Pinpoint the cell where the given text exists, returning its (X, Y) midpoint coordinate. 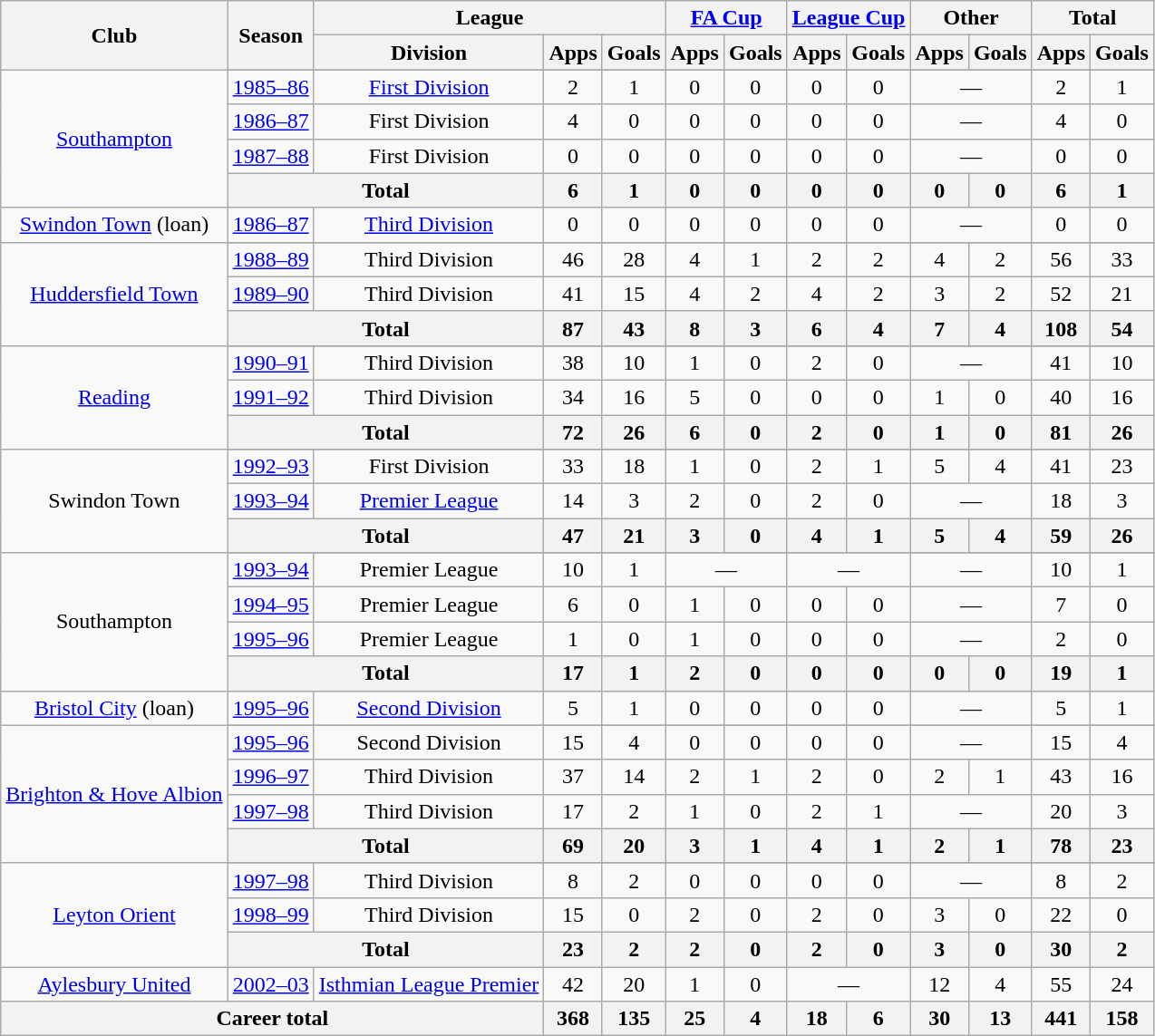
Season (270, 35)
Bristol City (loan) (114, 708)
47 (573, 536)
1994–95 (270, 605)
1988–89 (270, 259)
League (490, 18)
46 (573, 259)
55 (1061, 983)
1989–90 (270, 294)
Leyton Orient (114, 915)
59 (1061, 536)
Brighton & Hove Albion (114, 794)
Swindon Town (loan) (114, 225)
12 (939, 983)
13 (1000, 1019)
Career total (272, 1019)
19 (1061, 673)
Swindon Town (114, 501)
1992–93 (270, 467)
78 (1061, 846)
25 (694, 1019)
1990–91 (270, 363)
108 (1061, 328)
38 (573, 363)
40 (1061, 397)
72 (573, 432)
1985–86 (270, 87)
Isthmian League Premier (429, 983)
Aylesbury United (114, 983)
FA Cup (726, 18)
87 (573, 328)
Other (971, 18)
League Cup (849, 18)
441 (1061, 1019)
Reading (114, 397)
42 (573, 983)
37 (573, 777)
158 (1122, 1019)
52 (1061, 294)
1998–99 (270, 915)
Club (114, 35)
1991–92 (270, 397)
Division (429, 53)
Huddersfield Town (114, 294)
1996–97 (270, 777)
34 (573, 397)
81 (1061, 432)
2002–03 (270, 983)
54 (1122, 328)
22 (1061, 915)
56 (1061, 259)
69 (573, 846)
368 (573, 1019)
1987–88 (270, 156)
28 (634, 259)
24 (1122, 983)
135 (634, 1019)
